Return (X, Y) of the center of cell containing provided text 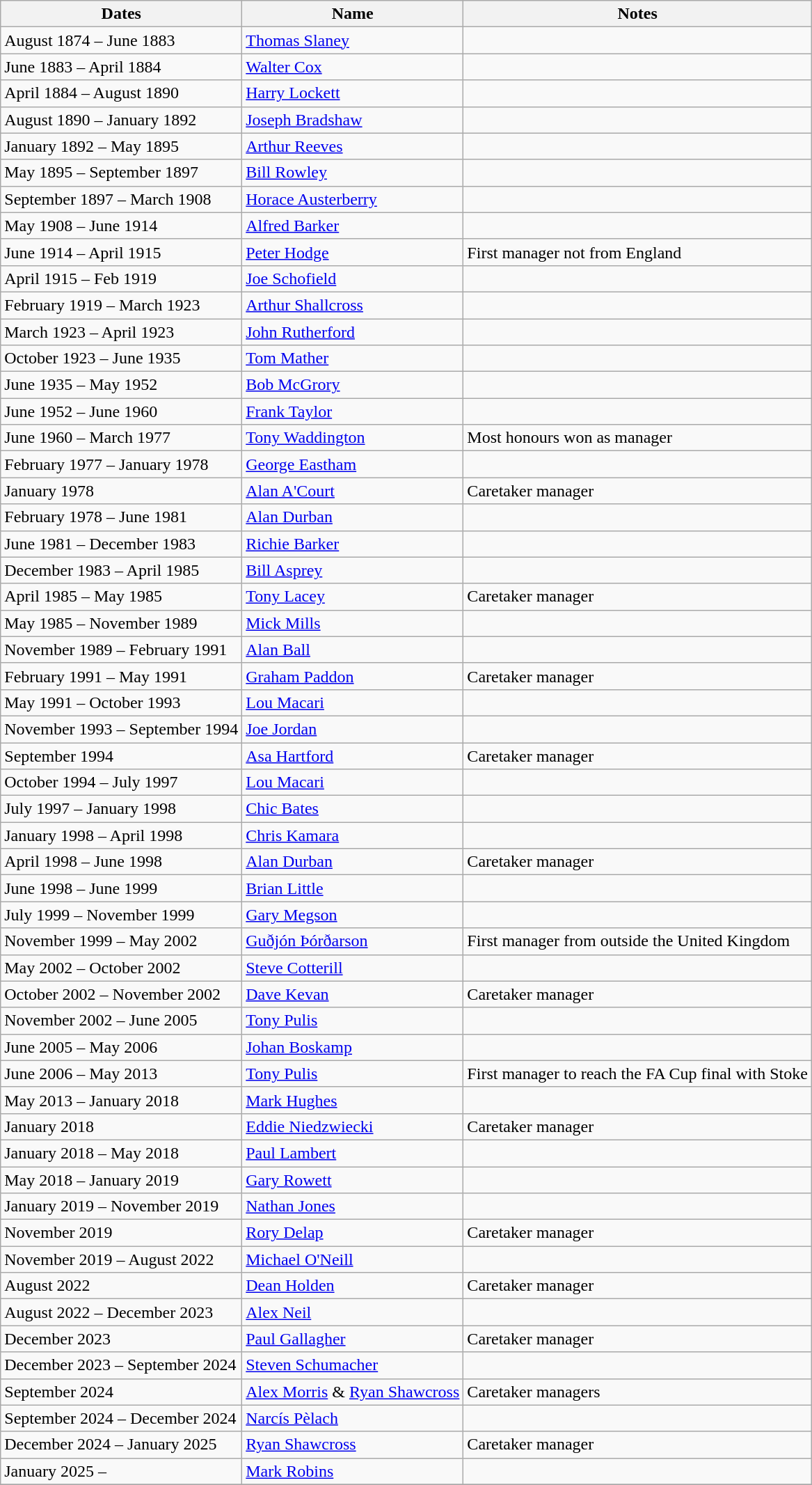
September 1897 – March 1908 (121, 199)
November 2002 – June 2005 (121, 1021)
Dave Kevan (353, 994)
May 2013 – January 2018 (121, 1100)
Paul Lambert (353, 1153)
June 2006 – May 2013 (121, 1074)
Joe Schofield (353, 278)
November 2019 – August 2022 (121, 1259)
August 1874 – June 1883 (121, 40)
First manager to reach the FA Cup final with Stoke (637, 1074)
June 1883 – April 1884 (121, 67)
Eddie Niedzwiecki (353, 1126)
Gary Rowett (353, 1180)
December 2024 – January 2025 (121, 1445)
September 2024 – December 2024 (121, 1418)
May 2002 – October 2002 (121, 968)
June 1914 – April 1915 (121, 252)
Alex Neil (353, 1312)
Brian Little (353, 888)
April 1884 – August 1890 (121, 93)
June 1952 – June 1960 (121, 411)
Arthur Reeves (353, 146)
February 1978 – June 1981 (121, 517)
Rory Delap (353, 1233)
Steven Schumacher (353, 1365)
Bill Asprey (353, 570)
First manager not from England (637, 252)
Bob McGrory (353, 385)
Michael O'Neill (353, 1259)
Joseph Bradshaw (353, 120)
November 2019 (121, 1233)
Frank Taylor (353, 411)
Caretaker managers (637, 1392)
January 1978 (121, 491)
April 1915 – Feb 1919 (121, 278)
December 2023 (121, 1339)
May 1895 – September 1897 (121, 173)
Ryan Shawcross (353, 1445)
Dean Holden (353, 1286)
Tony Waddington (353, 438)
January 2018 (121, 1126)
February 1991 – May 1991 (121, 676)
September 2024 (121, 1392)
October 2002 – November 2002 (121, 994)
March 1923 – April 1923 (121, 332)
Bill Rowley (353, 173)
Name (353, 14)
January 1892 – May 1895 (121, 146)
George Eastham (353, 464)
April 1985 – May 1985 (121, 597)
Walter Cox (353, 67)
June 1981 – December 1983 (121, 544)
Chic Bates (353, 809)
June 2005 – May 2006 (121, 1047)
Paul Gallagher (353, 1339)
January 2019 – November 2019 (121, 1207)
June 1935 – May 1952 (121, 385)
September 1994 (121, 755)
Alan A'Court (353, 491)
November 1993 – September 1994 (121, 729)
Mark Hughes (353, 1100)
Alfred Barker (353, 226)
June 1998 – June 1999 (121, 888)
Gary Megson (353, 915)
Narcís Pèlach (353, 1418)
October 1994 – July 1997 (121, 783)
Steve Cotterill (353, 968)
Mick Mills (353, 623)
August 2022 – December 2023 (121, 1312)
Horace Austerberry (353, 199)
May 1908 – June 1914 (121, 226)
Dates (121, 14)
November 1999 – May 2002 (121, 941)
January 2025 – (121, 1471)
Guðjón Þórðarson (353, 941)
June 1960 – March 1977 (121, 438)
Arthur Shallcross (353, 305)
July 1997 – January 1998 (121, 809)
Graham Paddon (353, 676)
November 1989 – February 1991 (121, 650)
Peter Hodge (353, 252)
Joe Jordan (353, 729)
December 2023 – September 2024 (121, 1365)
Thomas Slaney (353, 40)
February 1919 – March 1923 (121, 305)
July 1999 – November 1999 (121, 915)
Mark Robins (353, 1471)
April 1998 – June 1998 (121, 862)
Most honours won as manager (637, 438)
First manager from outside the United Kingdom (637, 941)
Nathan Jones (353, 1207)
January 1998 – April 1998 (121, 835)
May 1991 – October 1993 (121, 702)
Johan Boskamp (353, 1047)
December 1983 – April 1985 (121, 570)
Asa Hartford (353, 755)
October 1923 – June 1935 (121, 359)
January 2018 – May 2018 (121, 1153)
May 1985 – November 1989 (121, 623)
Richie Barker (353, 544)
Notes (637, 14)
May 2018 – January 2019 (121, 1180)
Tom Mather (353, 359)
Harry Lockett (353, 93)
February 1977 – January 1978 (121, 464)
Chris Kamara (353, 835)
August 1890 – January 1892 (121, 120)
Alex Morris & Ryan Shawcross (353, 1392)
Tony Lacey (353, 597)
August 2022 (121, 1286)
John Rutherford (353, 332)
Alan Ball (353, 650)
